Return the (x, y) coordinate for the center point of the cell that contains the specified text.  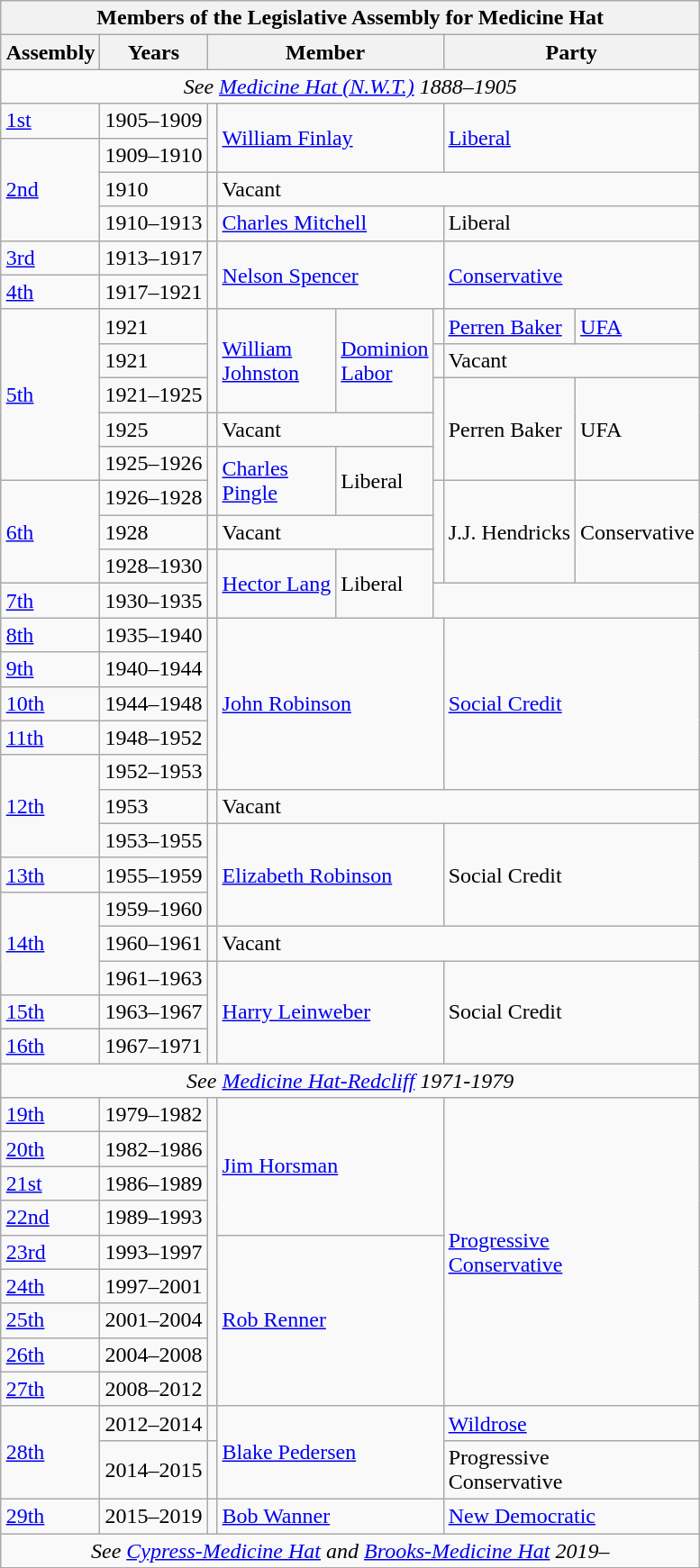
6th (50, 532)
1953 (153, 806)
Hector Lang (277, 584)
Wildrose (571, 1423)
1st (50, 121)
10th (50, 703)
DominionLabor (385, 360)
2nd (50, 189)
1960–1961 (153, 943)
Assembly (50, 52)
1982–1986 (153, 1149)
1953–1955 (153, 840)
J.J. Hendricks (509, 532)
Harry Leinweber (330, 1011)
1948–1952 (153, 738)
7th (50, 601)
1905–1909 (153, 121)
1940–1944 (153, 669)
1993–1997 (153, 1252)
12th (50, 806)
19th (50, 1115)
25th (50, 1320)
29th (50, 1516)
1917–1921 (153, 292)
Blake Pedersen (330, 1452)
20th (50, 1149)
1986–1989 (153, 1183)
13th (50, 875)
28th (50, 1452)
Nelson Spencer (330, 275)
4th (50, 292)
Jim Horsman (330, 1166)
1910 (153, 189)
New Democratic (571, 1516)
See Cypress-Medicine Hat and Brooks-Medicine Hat 2019– (350, 1550)
Rob Renner (330, 1320)
William Finlay (330, 138)
9th (50, 669)
William Johnston (277, 360)
1926–1928 (153, 498)
2008–2012 (153, 1389)
Bob Wanner (330, 1516)
26th (50, 1355)
3rd (50, 258)
2015–2019 (153, 1516)
2014–2015 (153, 1470)
1997–2001 (153, 1286)
11th (50, 738)
14th (50, 943)
1979–1982 (153, 1115)
1928 (153, 532)
See Medicine Hat (N.W.T.) 1888–1905 (350, 86)
Elizabeth Robinson (330, 875)
1909–1910 (153, 155)
1928–1930 (153, 566)
1963–1967 (153, 1012)
CharlesPingle (277, 481)
1921–1925 (153, 394)
1925 (153, 430)
1955–1959 (153, 875)
Party (571, 52)
21st (50, 1183)
Charles Mitchell (330, 223)
Member (325, 52)
2004–2008 (153, 1355)
1961–1963 (153, 977)
1930–1935 (153, 601)
16th (50, 1047)
Members of the Legislative Assembly for Medicine Hat (350, 18)
1952–1953 (153, 772)
2001–2004 (153, 1320)
1959–1960 (153, 909)
5th (50, 394)
See Medicine Hat-Redcliff 1971-1979 (350, 1081)
1935–1940 (153, 635)
1944–1948 (153, 703)
1989–1993 (153, 1218)
1967–1971 (153, 1047)
1913–1917 (153, 258)
24th (50, 1286)
15th (50, 1012)
John Robinson (330, 703)
22nd (50, 1218)
1910–1913 (153, 223)
27th (50, 1389)
23rd (50, 1252)
2012–2014 (153, 1423)
8th (50, 635)
Years (153, 52)
1925–1926 (153, 464)
